Scan for the cell matching the given text and deliver its [X, Y] coordinate at center. 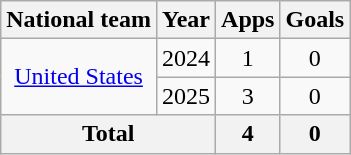
National team [79, 20]
Year [186, 20]
1 [248, 58]
4 [248, 134]
Apps [248, 20]
2025 [186, 96]
United States [79, 77]
Goals [315, 20]
3 [248, 96]
2024 [186, 58]
Total [108, 134]
